Detect which cell encompasses the target text, then output its [x, y] center coordinate. 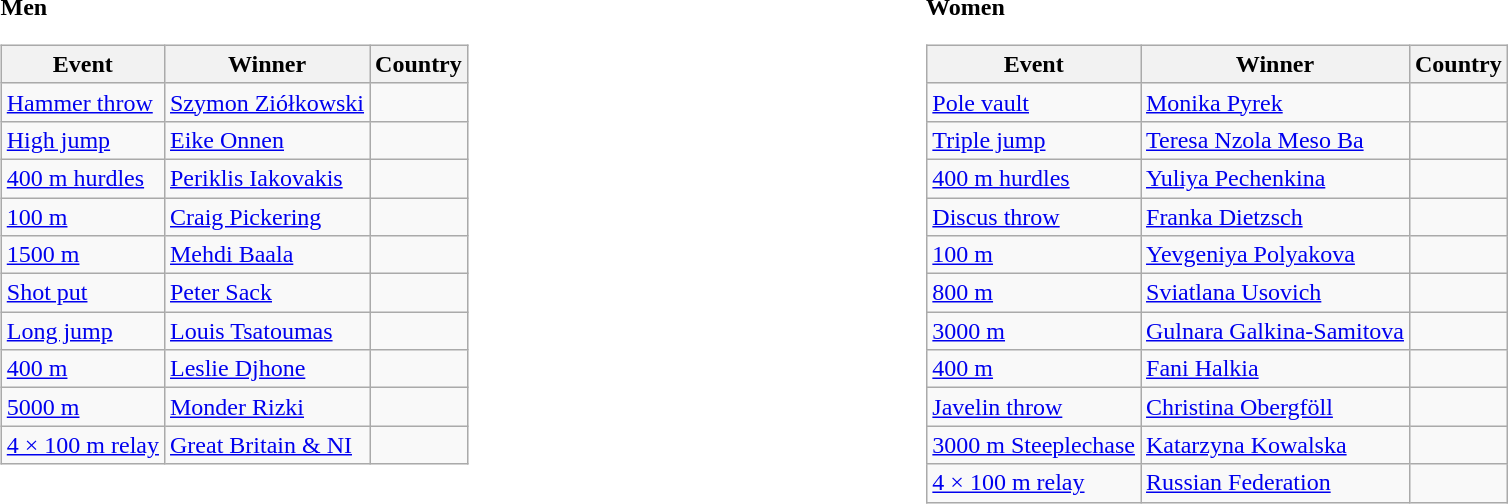
Mehdi Baala [266, 255]
Szymon Ziółkowski [266, 102]
1500 m [82, 255]
Pole vault [1034, 102]
Yuliya Pechenkina [1274, 178]
Eike Onnen [266, 140]
Leslie Djhone [266, 369]
Fani Halkia [1274, 369]
Louis Tsatoumas [266, 331]
Katarzyna Kowalska [1274, 445]
3000 m [1034, 331]
Great Britain & NI [266, 445]
Gulnara Galkina-Samitova [1274, 331]
Triple jump [1034, 140]
Christina Obergföll [1274, 407]
Periklis Iakovakis [266, 178]
Sviatlana Usovich [1274, 293]
Russian Federation [1274, 483]
3000 m Steeplechase [1034, 445]
Teresa Nzola Meso Ba [1274, 140]
Shot put [82, 293]
Javelin throw [1034, 407]
Monika Pyrek [1274, 102]
Peter Sack [266, 293]
5000 m [82, 407]
800 m [1034, 293]
Yevgeniya Polyakova [1274, 255]
Craig Pickering [266, 217]
High jump [82, 140]
Hammer throw [82, 102]
Long jump [82, 331]
Monder Rizki [266, 407]
Discus throw [1034, 217]
Franka Dietzsch [1274, 217]
